Pinpoint the cell where the given text exists, returning its (X, Y) midpoint coordinate. 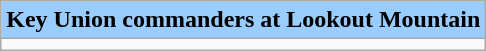
Key Union commanders at Lookout Mountain (244, 20)
